For the text-containing cell, return its midpoint in (X, Y) coordinate format. 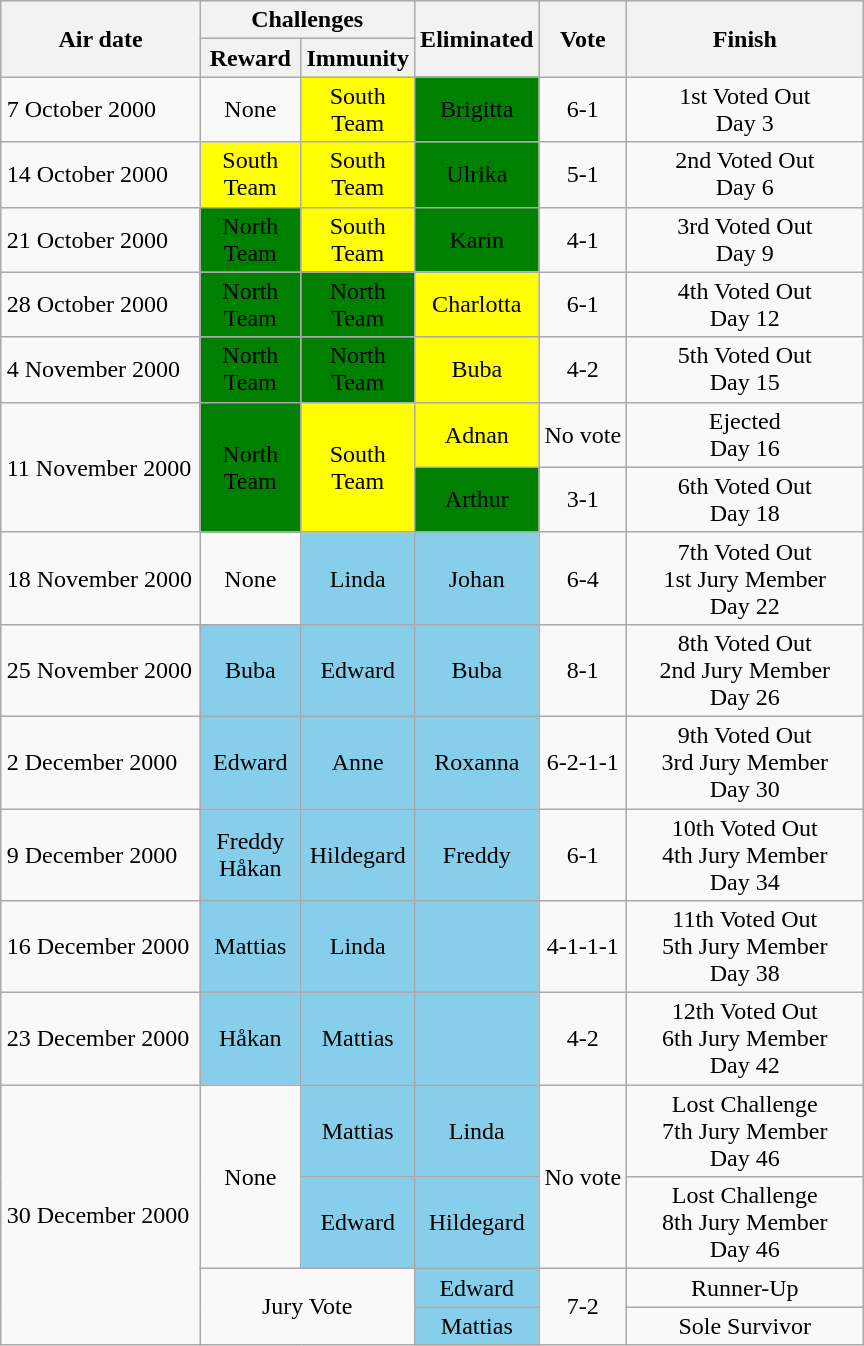
3rd Voted OutDay 9 (745, 240)
EjectedDay 16 (745, 434)
Air date (100, 39)
6th Voted OutDay 18 (745, 500)
8th Voted Out2nd Jury MemberDay 26 (745, 670)
Lost Challenge7th Jury MemberDay 46 (745, 1131)
Håkan (250, 1039)
18 November 2000 (100, 578)
7 October 2000 (100, 110)
Karin (477, 240)
12th Voted Out6th Jury MemberDay 42 (745, 1039)
Runner-Up (745, 1288)
23 December 2000 (100, 1039)
9th Voted Out3rd Jury MemberDay 30 (745, 762)
21 October 2000 (100, 240)
FreddyHåkan (250, 854)
25 November 2000 (100, 670)
Adnan (477, 434)
10th Voted Out4th Jury MemberDay 34 (745, 854)
Eliminated (477, 39)
30 December 2000 (100, 1215)
11 November 2000 (100, 467)
4-1-1-1 (583, 947)
5th Voted OutDay 15 (745, 370)
5-1 (583, 174)
Ulrika (477, 174)
4 November 2000 (100, 370)
Charlotta (477, 304)
4th Voted OutDay 12 (745, 304)
Lost Challenge8th Jury MemberDay 46 (745, 1223)
Arthur (477, 500)
4-1 (583, 240)
1st Voted OutDay 3 (745, 110)
Finish (745, 39)
16 December 2000 (100, 947)
3-1 (583, 500)
7th Voted Out1st Jury MemberDay 22 (745, 578)
Immunity (358, 58)
Anne (358, 762)
14 October 2000 (100, 174)
9 December 2000 (100, 854)
Brigitta (477, 110)
Reward (250, 58)
Johan (477, 578)
Jury Vote (308, 1307)
Sole Survivor (745, 1326)
8-1 (583, 670)
6-2-1-1 (583, 762)
2 December 2000 (100, 762)
6-4 (583, 578)
7-2 (583, 1307)
Freddy (477, 854)
11th Voted Out5th Jury MemberDay 38 (745, 947)
Vote (583, 39)
Roxanna (477, 762)
28 October 2000 (100, 304)
Challenges (308, 20)
2nd Voted OutDay 6 (745, 174)
